Identify which cell holds the provided text, then report its (x, y) central coordinate. 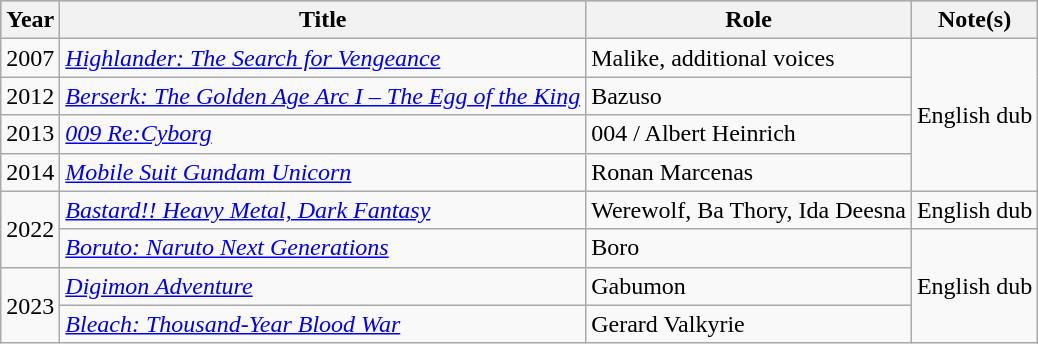
2023 (30, 305)
Gabumon (749, 286)
Year (30, 20)
Boro (749, 248)
2013 (30, 134)
Werewolf, Ba Thory, Ida Deesna (749, 210)
Gerard Valkyrie (749, 324)
Bleach: Thousand-Year Blood War (323, 324)
Ronan Marcenas (749, 172)
2022 (30, 229)
Bazuso (749, 96)
Highlander: The Search for Vengeance (323, 58)
2014 (30, 172)
2007 (30, 58)
Bastard!! Heavy Metal, Dark Fantasy (323, 210)
Berserk: The Golden Age Arc I – The Egg of the King (323, 96)
004 / Albert Heinrich (749, 134)
Mobile Suit Gundam Unicorn (323, 172)
Title (323, 20)
Malike, additional voices (749, 58)
Boruto: Naruto Next Generations (323, 248)
2012 (30, 96)
Digimon Adventure (323, 286)
Role (749, 20)
009 Re:Cyborg (323, 134)
Note(s) (974, 20)
